Return (x, y) of the center of cell containing provided text 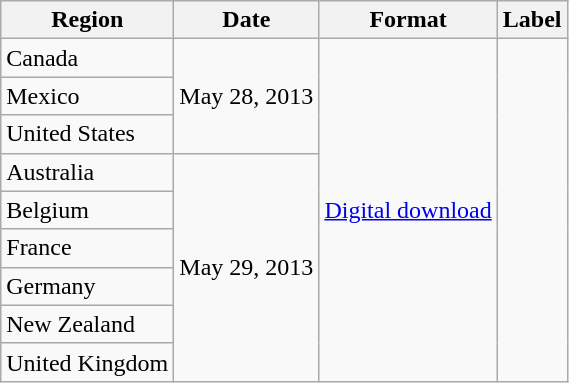
New Zealand (88, 324)
May 29, 2013 (246, 267)
Canada (88, 58)
United Kingdom (88, 362)
Mexico (88, 96)
Format (408, 20)
France (88, 248)
Germany (88, 286)
Belgium (88, 210)
Region (88, 20)
Date (246, 20)
Label (532, 20)
May 28, 2013 (246, 96)
Digital download (408, 210)
Australia (88, 172)
United States (88, 134)
